Locate the cell with the specified text and output its [x, y] center coordinate. 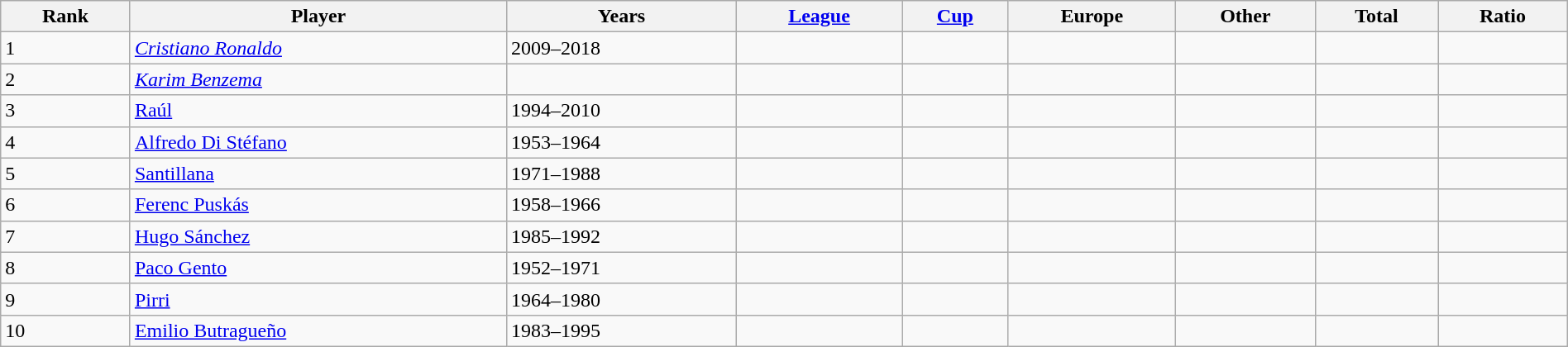
1985–1992 [622, 236]
1953–1964 [622, 142]
Paco Gento [318, 268]
5 [66, 173]
1952–1971 [622, 268]
Player [318, 17]
Hugo Sánchez [318, 236]
Total [1376, 17]
Cup [956, 17]
Pirri [318, 299]
7 [66, 236]
Other [1245, 17]
Ferenc Puskás [318, 205]
Alfredo Di Stéfano [318, 142]
1964–1980 [622, 299]
Raúl [318, 111]
Emilio Butragueño [318, 330]
2009–2018 [622, 48]
1971–1988 [622, 173]
1958–1966 [622, 205]
1 [66, 48]
Ratio [1503, 17]
1983–1995 [622, 330]
1994–2010 [622, 111]
Rank [66, 17]
3 [66, 111]
4 [66, 142]
2 [66, 79]
Years [622, 17]
10 [66, 330]
6 [66, 205]
Cristiano Ronaldo [318, 48]
9 [66, 299]
Karim Benzema [318, 79]
Europe [1092, 17]
8 [66, 268]
Santillana [318, 173]
League [819, 17]
